Capture the cell that displays the provided text and extract its [x, y] central coordinate. 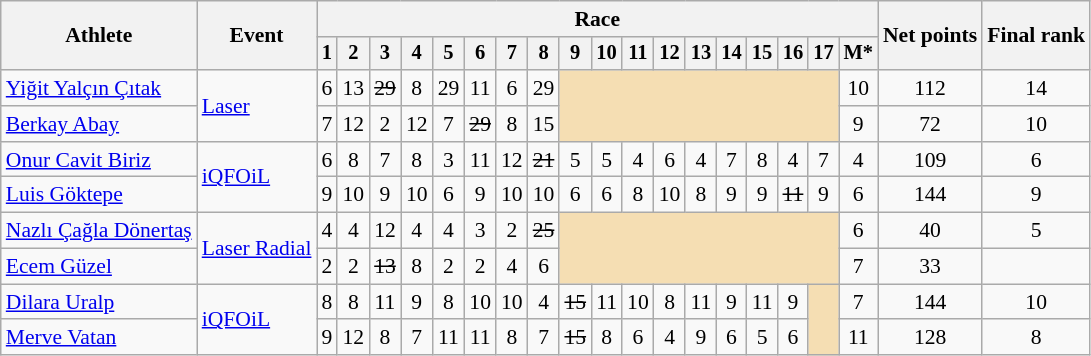
Laser Radial [257, 248]
Nazlı Çağla Dönertaş [99, 231]
33 [930, 267]
17 [823, 54]
Laser [257, 106]
Net points [930, 36]
Final rank [1036, 36]
112 [930, 88]
Ecem Güzel [99, 267]
109 [930, 160]
Merve Vatan [99, 338]
Event [257, 36]
16 [792, 54]
Dilara Uralp [99, 302]
Berkay Abay [99, 124]
Race [596, 19]
1 [326, 54]
Luis Göktepe [99, 195]
Athlete [99, 36]
25 [544, 231]
M* [858, 54]
128 [930, 338]
21 [544, 160]
40 [930, 231]
72 [930, 124]
Yiğit Yalçın Çıtak [99, 88]
Onur Cavit Biriz [99, 160]
